Capture the cell that displays the provided text and extract its (X, Y) central coordinate. 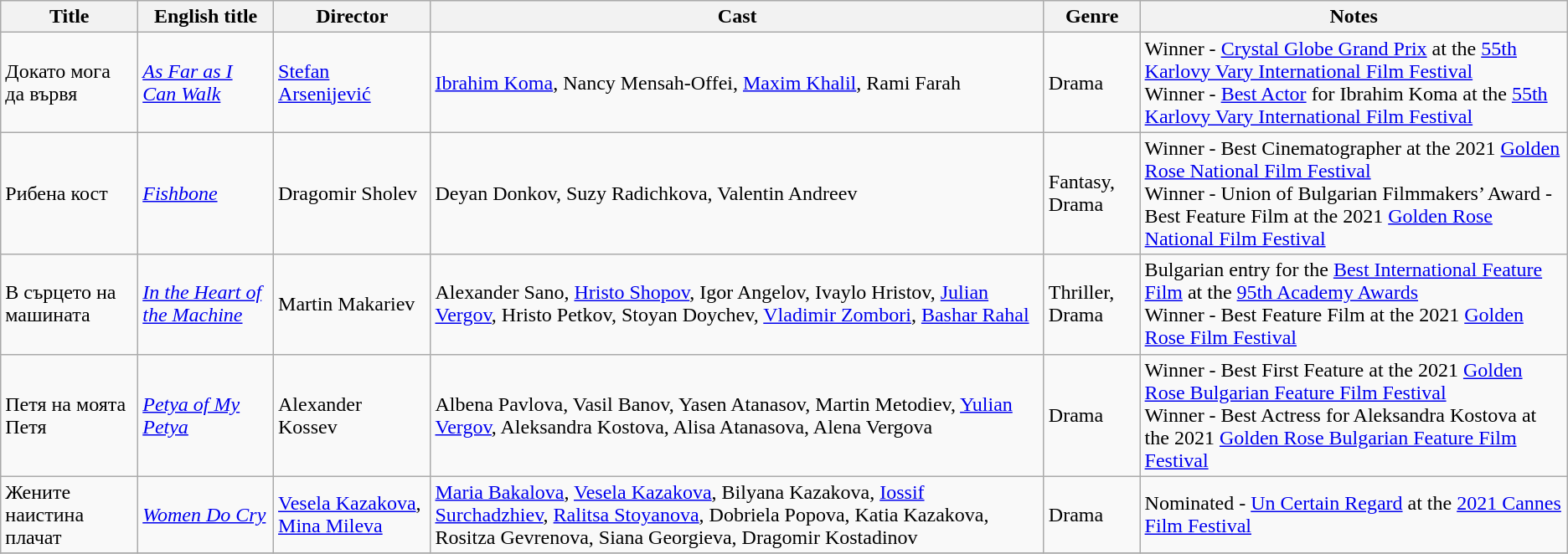
Alexander Kossev (352, 415)
Cast (737, 17)
As Far as I Can Walk (206, 82)
Nominated - Un Certain Regard at the 2021 Cannes Film Festival (1354, 515)
Thriller, Drama (1092, 305)
Notes (1354, 17)
Bulgarian entry for the Best International Feature Film at the 95th Academy AwardsWinner - Best Feature Film at the 2021 Golden Rose Film Festival (1354, 305)
Докато мога да вървя (70, 82)
Ibrahim Koma, Nancy Mensah-Offei, Maxim Khalil, Rami Farah (737, 82)
Fantasy, Drama (1092, 193)
Vesela Kazakova, Mina Mileva (352, 515)
Petya of My Petya (206, 415)
Genre (1092, 17)
Title (70, 17)
Director (352, 17)
Alexander Sano, Hristo Shopov, Igor Angelov, Ivaylo Hristov, Julian Vergov, Hristo Petkov, Stoyan Doychev, Vladimir Zombori, Bashar Rahal (737, 305)
In the Heart of the Machine (206, 305)
Рибена кост (70, 193)
English title (206, 17)
Fishbone (206, 193)
Жените наистина плачат (70, 515)
Петя на моята Петя (70, 415)
Stefan Arsenijević (352, 82)
Martin Makariev (352, 305)
Dragomir Sholev (352, 193)
Albena Pavlova, Vasil Banov, Yasen Atanasov, Martin Metodiev, Yulian Vergov, Aleksandra Kostova, Alisa Atanasova, Alena Vergova (737, 415)
В сърцето на машината (70, 305)
Deyan Donkov, Suzy Radichkova, Valentin Andreev (737, 193)
Women Do Cry (206, 515)
